Capture the cell that displays the provided text and extract its (X, Y) central coordinate. 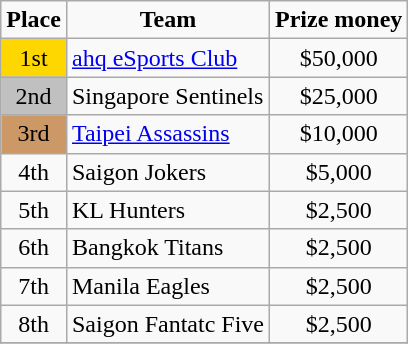
Saigon Jokers (168, 172)
1st (34, 58)
6th (34, 248)
4th (34, 172)
ahq eSports Club (168, 58)
Prize money (338, 20)
2nd (34, 96)
3rd (34, 134)
$50,000 (338, 58)
$10,000 (338, 134)
5th (34, 210)
$5,000 (338, 172)
Manila Eagles (168, 286)
Singapore Sentinels (168, 96)
Taipei Assassins (168, 134)
7th (34, 286)
Bangkok Titans (168, 248)
Team (168, 20)
Place (34, 20)
KL Hunters (168, 210)
$25,000 (338, 96)
Saigon Fantatc Five (168, 324)
8th (34, 324)
